For the text-containing cell, return its midpoint in (X, Y) coordinate format. 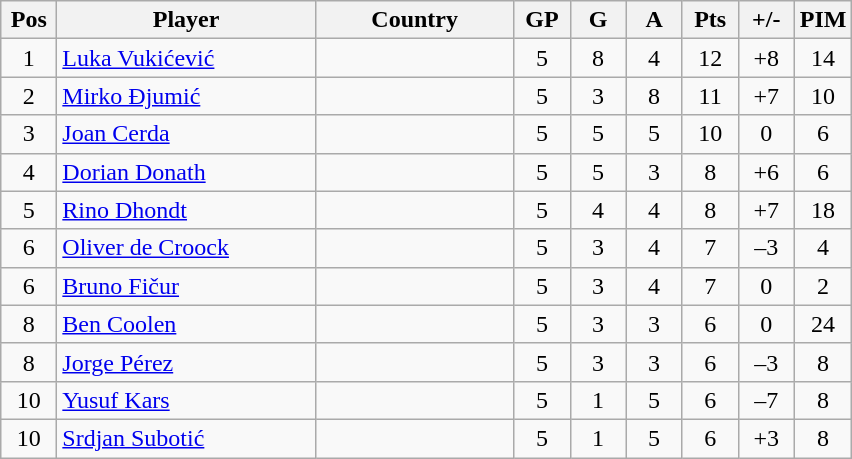
Player (186, 20)
12 (710, 58)
A (654, 20)
+3 (766, 438)
Bruno Fičur (186, 286)
Mirko Đjumić (186, 96)
PIM (823, 20)
Pos (29, 20)
Rino Dhondt (186, 210)
11 (710, 96)
GP (542, 20)
+/- (766, 20)
Pts (710, 20)
Luka Vukićević (186, 58)
Srdjan Subotić (186, 438)
+6 (766, 172)
G (598, 20)
Dorian Donath (186, 172)
24 (823, 324)
18 (823, 210)
Yusuf Kars (186, 400)
Country (414, 20)
–7 (766, 400)
Oliver de Croock (186, 248)
Joan Cerda (186, 134)
Jorge Pérez (186, 362)
14 (823, 58)
+8 (766, 58)
Ben Coolen (186, 324)
